Extract the [x, y] coordinate from the center of the cell holding the provided text.  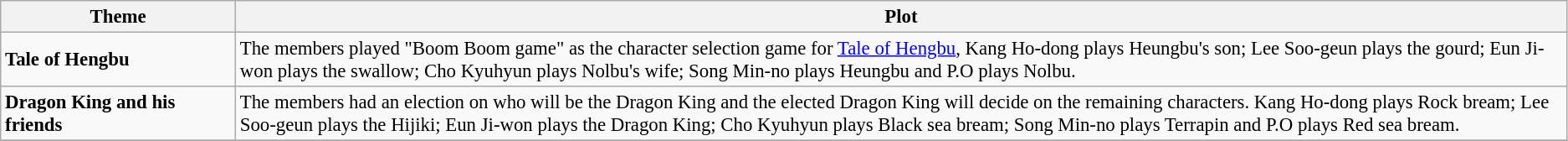
Dragon King and his friends [119, 114]
Theme [119, 17]
Plot [902, 17]
Tale of Hengbu [119, 60]
